Determine the [X, Y] coordinate at the center of the cell enclosing the given text.  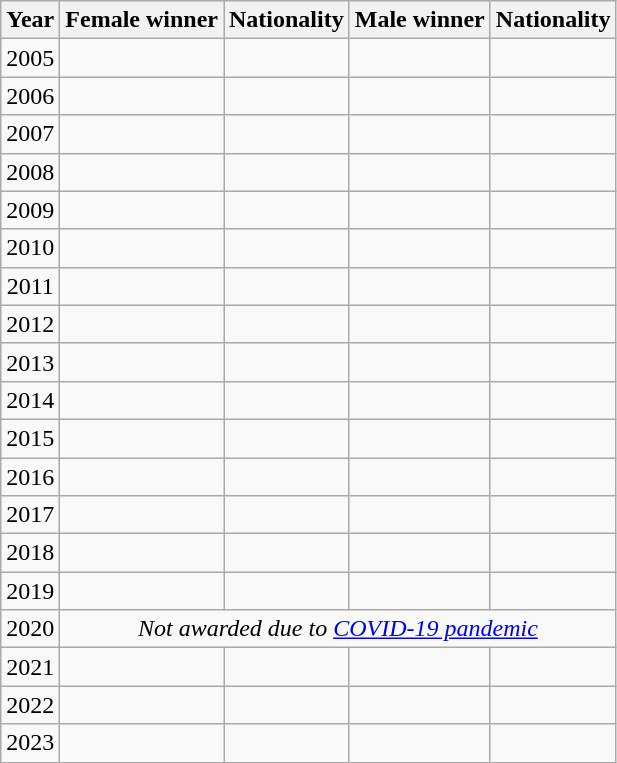
2015 [30, 438]
2006 [30, 96]
2005 [30, 58]
2021 [30, 667]
2012 [30, 324]
2017 [30, 515]
2014 [30, 400]
2009 [30, 210]
2018 [30, 553]
2020 [30, 629]
2007 [30, 134]
Female winner [142, 20]
Year [30, 20]
2023 [30, 743]
Male winner [420, 20]
2019 [30, 591]
2016 [30, 477]
2011 [30, 286]
2022 [30, 705]
2013 [30, 362]
Not awarded due to COVID-19 pandemic [338, 629]
2010 [30, 248]
2008 [30, 172]
